Return [x, y] of the center of cell containing provided text 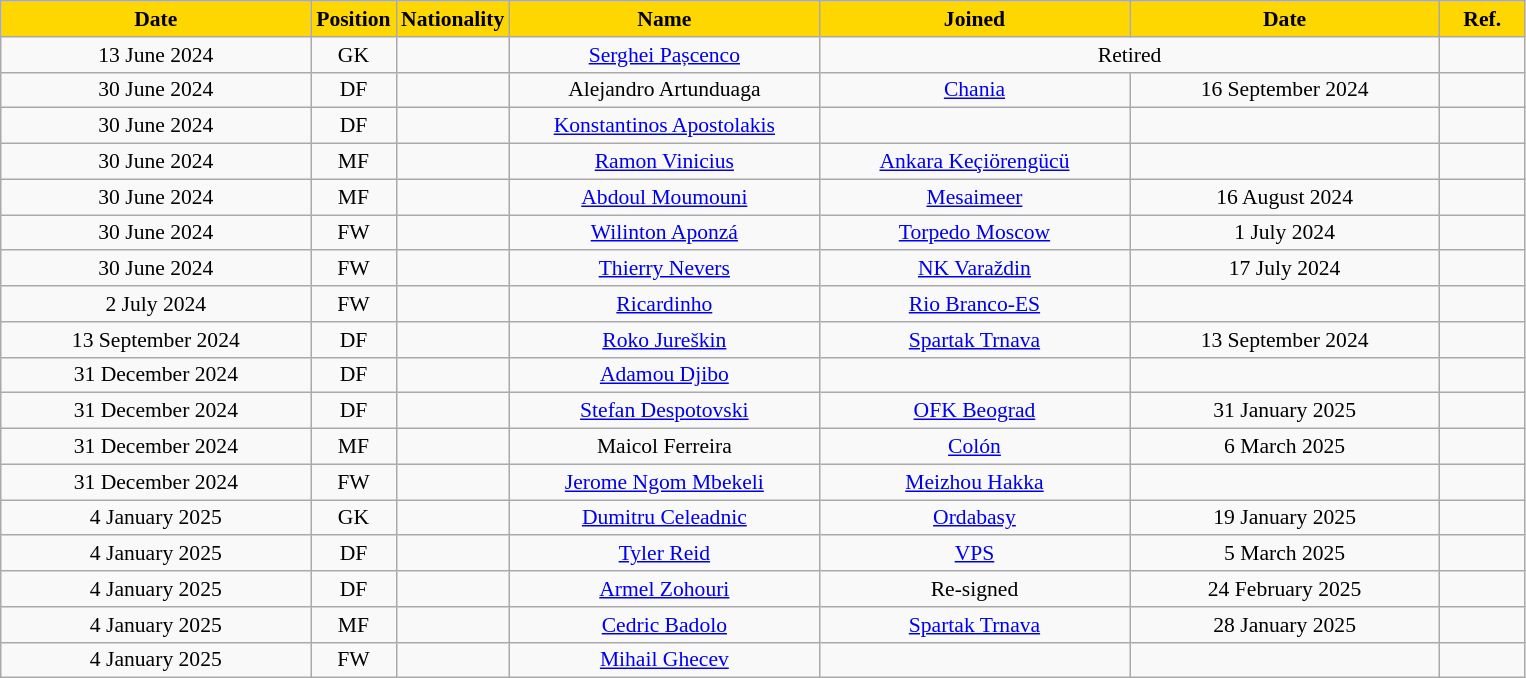
31 January 2025 [1285, 411]
Maicol Ferreira [664, 447]
Tyler Reid [664, 554]
6 March 2025 [1285, 447]
Colón [974, 447]
Armel Zohouri [664, 589]
Dumitru Celeadnic [664, 518]
Wilinton Aponzá [664, 233]
Nationality [452, 19]
Stefan Despotovski [664, 411]
Ramon Vinicius [664, 162]
1 July 2024 [1285, 233]
Mesaimeer [974, 197]
Cedric Badolo [664, 625]
13 June 2024 [156, 55]
16 September 2024 [1285, 90]
28 January 2025 [1285, 625]
Retired [1129, 55]
OFK Beograd [974, 411]
Roko Jureškin [664, 340]
NK Varaždin [974, 269]
Ankara Keçiörengücü [974, 162]
Ordabasy [974, 518]
Meizhou Hakka [974, 482]
24 February 2025 [1285, 589]
Alejandro Artunduaga [664, 90]
5 March 2025 [1285, 554]
Joined [974, 19]
Name [664, 19]
VPS [974, 554]
Abdoul Moumouni [664, 197]
19 January 2025 [1285, 518]
2 July 2024 [156, 304]
Mihail Ghecev [664, 660]
Re-signed [974, 589]
Chania [974, 90]
17 July 2024 [1285, 269]
Serghei Pașcenco [664, 55]
Ricardinho [664, 304]
Torpedo Moscow [974, 233]
Rio Branco-ES [974, 304]
Jerome Ngom Mbekeli [664, 482]
Thierry Nevers [664, 269]
Adamou Djibo [664, 375]
Position [354, 19]
16 August 2024 [1285, 197]
Ref. [1482, 19]
Konstantinos Apostolakis [664, 126]
